Provide the [X, Y] coordinate of the cell's center where the given text is located.  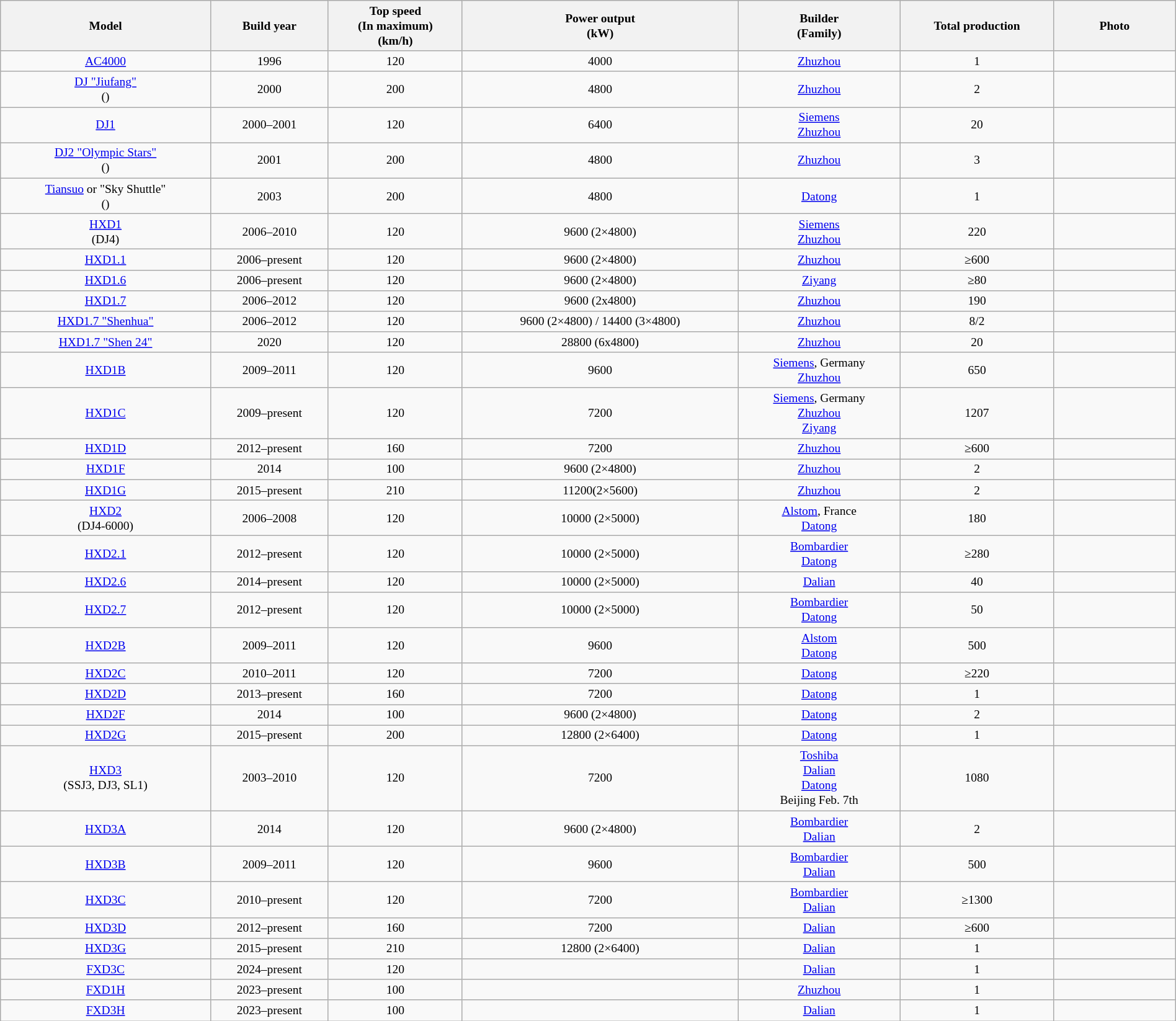
HXD2G [105, 736]
HXD1G [105, 490]
HXD1B [105, 370]
2010–present [269, 899]
Photo [1114, 26]
180 [978, 519]
2009–present [269, 413]
2000 [269, 89]
HXD3D [105, 928]
Siemens, GermanyZhuzhouZiyang [819, 413]
FXD1H [105, 990]
Total production [978, 26]
HXD1.7 [105, 300]
Power output (kW) [600, 26]
2001 [269, 160]
Alstom, FranceDatong [819, 519]
HXD2.1 [105, 553]
HXD3G [105, 948]
2000–2001 [269, 125]
≥220 [978, 674]
HXD1C [105, 413]
HXD2F [105, 715]
50 [978, 609]
11200(2×5600) [600, 490]
DJ2 "Olympic Stars"() [105, 160]
1207 [978, 413]
Build year [269, 26]
HXD1.6 [105, 280]
≥280 [978, 553]
1080 [978, 778]
AC4000 [105, 61]
HXD3(SSJ3, DJ3, SL1) [105, 778]
Top speed(In maximum) (km/h) [395, 26]
HXD1(DJ4) [105, 231]
1996 [269, 61]
220 [978, 231]
HXD1F [105, 469]
HXD3A [105, 829]
28800 (6x4800) [600, 342]
FXD3C [105, 969]
HXD2.6 [105, 582]
DJ "Jiufang"() [105, 89]
9600 (2×4800) / 14400 (3×4800) [600, 321]
2024–present [269, 969]
3 [978, 160]
2003–2010 [269, 778]
2003 [269, 196]
HXD2(DJ4-6000) [105, 519]
650 [978, 370]
Tiansuo or "Sky Shuttle"() [105, 196]
2006–2008 [269, 519]
HXD1.7 "Shen 24" [105, 342]
190 [978, 300]
4000 [600, 61]
2013–present [269, 693]
HXD3B [105, 865]
HXD2.7 [105, 609]
2014–present [269, 582]
ToshibaDalianDatongBeijing Feb. 7th [819, 778]
2010–2011 [269, 674]
HXD2B [105, 645]
2006–2010 [269, 231]
Siemens, GermanyZhuzhou [819, 370]
HXD2D [105, 693]
HXD1D [105, 449]
9600 (2x4800) [600, 300]
6400 [600, 125]
HXD3C [105, 899]
FXD3H [105, 1010]
HXD1.1 [105, 259]
8/2 [978, 321]
HXD1.7 "Shenhua" [105, 321]
DJ1 [105, 125]
HXD2C [105, 674]
≥1300 [978, 899]
Model [105, 26]
Builder(Family) [819, 26]
Ziyang [819, 280]
40 [978, 582]
≥80 [978, 280]
AlstomDatong [819, 645]
2020 [269, 342]
